For the text-containing cell, return its midpoint in (x, y) coordinate format. 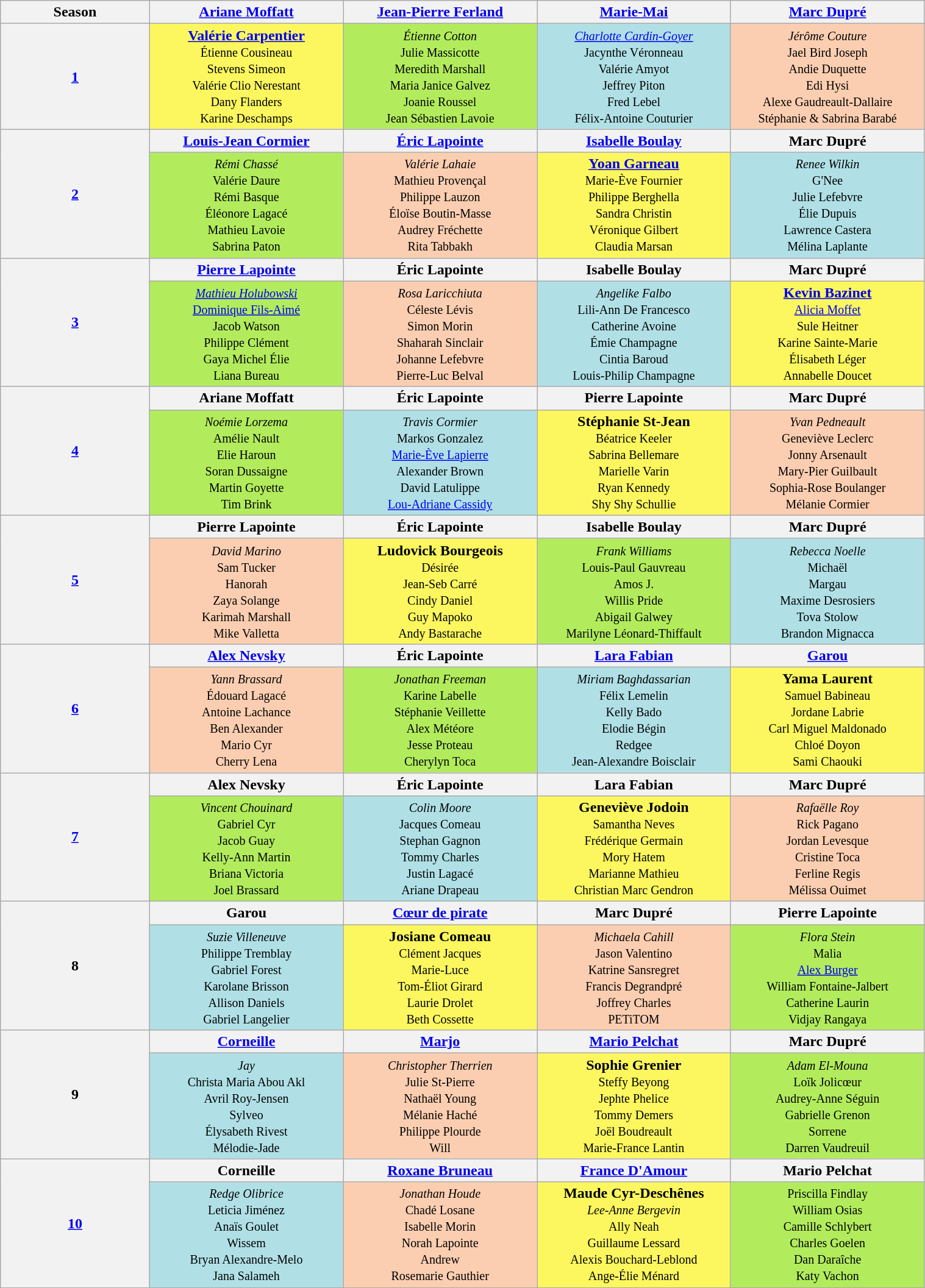
Josiane ComeauClément JacquesMarie-LuceTom-Éliot GirardLaurie DroletBeth Cossette (440, 978)
Angelike FalboLili-Ann De FrancescoCatherine AvoineÉmie ChampagneCintia BaroudLouis-Philip Champagne (634, 334)
JayChrista Maria Abou AklAvril Roy-JensenSylveoÉlysabeth RivestMélodie-Jade (246, 1106)
4 (75, 451)
Louis-Jean Cormier (246, 141)
Rebecca NoelleMichaëlMargauMaxime DesrosiersTova StolowBrandon Mignacca (827, 591)
Jérôme CoutureJael Bird JosephAndie DuquetteEdi HysiAlexe Gaudreault-DallaireStéphanie & Sabrina Barabé (827, 77)
Yoan GarneauMarie-Ève FournierPhilippe BerghellaSandra ChristinVéronique GilbertClaudia Marsan (634, 205)
Marie-Mai (634, 12)
Flora SteinMaliaAlex BurgerWilliam Fontaine-JalbertCatherine LaurinVidjay Rangaya (827, 978)
Cœur de pirate (440, 913)
Kevin BazinetAlicia MoffetSule HeitnerKarine Sainte-MarieÉlisabeth LégerAnnabelle Doucet (827, 334)
Maude Cyr-DeschênesLee-Anne BergevinAlly NeahGuillaume LessardAlexis Bouchard-LeblondAnge-Élie Ménard (634, 1235)
Stéphanie St-JeanBéatrice KeelerSabrina BellemareMarielle VarinRyan KennedyShy Shy Schullie (634, 462)
Geneviève JodoinSamantha NevesFrédérique GermainMory HatemMarianne MathieuChristian Marc Gendron (634, 849)
Marjo (440, 1042)
Redge OlibriceLeticia JiménezAnaïs GouletWissemBryan Alexandre-MeloJana Salameh (246, 1235)
David MarinoSam TuckerHanorahZaya SolangeKarimah MarshallMike Valletta (246, 591)
1 (75, 77)
Valérie CarpentierÉtienne CousineauStevens SimeonValérie Clio NerestantDany FlandersKarine Deschamps (246, 77)
France D'Amour (634, 1170)
6 (75, 708)
5 (75, 579)
Étienne CottonJulie MassicotteMeredith MarshallMaria Janice GalvezJoanie RousselJean Sébastien Lavoie (440, 77)
Frank WilliamsLouis-Paul GauvreauAmos J.Willis PrideAbigail GalweyMarilyne Léonard-Thiffault (634, 591)
Yama LaurentSamuel BabineauJordane LabrieCarl Miguel MaldonadoChloé DoyonSami Chaouki (827, 719)
2 (75, 194)
Christopher TherrienJulie St-PierreNathaël YoungMélanie HachéPhilippe PlourdeWill (440, 1106)
Rémi ChasséValérie DaureRémi BasqueÉléonore LagacéMathieu LavoieSabrina Paton (246, 205)
Colin MooreJacques ComeauStephan GagnonTommy CharlesJustin LagacéAriane Drapeau (440, 849)
8 (75, 966)
Priscilla FindlayWilliam OsiasCamille SchlybertCharles GoelenDan Daraîche Katy Vachon (827, 1235)
Valérie LahaieMathieu ProvençalPhilippe LauzonÉloïse Boutin-MasseAudrey FréchetteRita Tabbakh (440, 205)
Travis CormierMarkos GonzalezMarie-Ève LapierreAlexander BrownDavid LatulippeLou-Adriane Cassidy (440, 462)
Jonathan FreemanKarine LabelleStéphanie VeilletteAlex MétéoreJesse ProteauCherylyn Toca (440, 719)
7 (75, 838)
Miriam BaghdassarianFélix LemelinKelly BadoElodie BéginRedgeeJean-Alexandre Boisclair (634, 719)
10 (75, 1223)
Michaela CahillJason ValentinoKatrine SansregretFrancis DegrandpréJoffrey CharlesPETiTOM (634, 978)
Jonathan HoudeChadé LosaneIsabelle MorinNorah LapointeAndrewRosemarie Gauthier (440, 1235)
Renee WilkinG'NeeJulie LefebvreÉlie DupuisLawrence CasteraMélina Laplante (827, 205)
Rosa LaricchiutaCéleste LévisSimon MorinShaharah SinclairJohanne LefebvrePierre-Luc Belval (440, 334)
9 (75, 1095)
Mathieu HolubowskiDominique Fils-AiméJacob WatsonPhilippe ClémentGaya Michel ÉlieLiana Bureau (246, 334)
Charlotte Cardin-GoyerJacynthe VéronneauValérie AmyotJeffrey PitonFred LebelFélix-Antoine Couturier (634, 77)
Adam El-MounaLoïk JolicœurAudrey-Anne SéguinGabrielle GrenonSorreneDarren Vaudreuil (827, 1106)
Yann BrassardÉdouard LagacéAntoine LachanceBen AlexanderMario CyrCherry Lena (246, 719)
Yvan PedneaultGeneviève LeclercJonny ArsenaultMary-Pier GuilbaultSophia-Rose BoulangerMélanie Cormier (827, 462)
Roxane Bruneau (440, 1170)
Noémie LorzemaAmélie NaultElie HarounSoran DussaigneMartin GoyetteTim Brink (246, 462)
Vincent ChouinardGabriel CyrJacob GuayKelly-Ann MartinBriana VictoriaJoel Brassard (246, 849)
Ludovick BourgeoisDésiréeJean-Seb CarréCindy DanielGuy MapokoAndy Bastarache (440, 591)
3 (75, 322)
Season (75, 12)
Suzie VilleneuvePhilippe TremblayGabriel ForestKarolane BrissonAllison DanielsGabriel Langelier (246, 978)
Sophie GrenierSteffy BeyongJephte PheliceTommy DemersJoël BoudreaultMarie-France Lantin (634, 1106)
Jean-Pierre Ferland (440, 12)
Rafaëlle RoyRick PaganoJordan LevesqueCristine TocaFerline RegisMélissa Ouimet (827, 849)
